For the text-containing cell, return its midpoint in (X, Y) coordinate format. 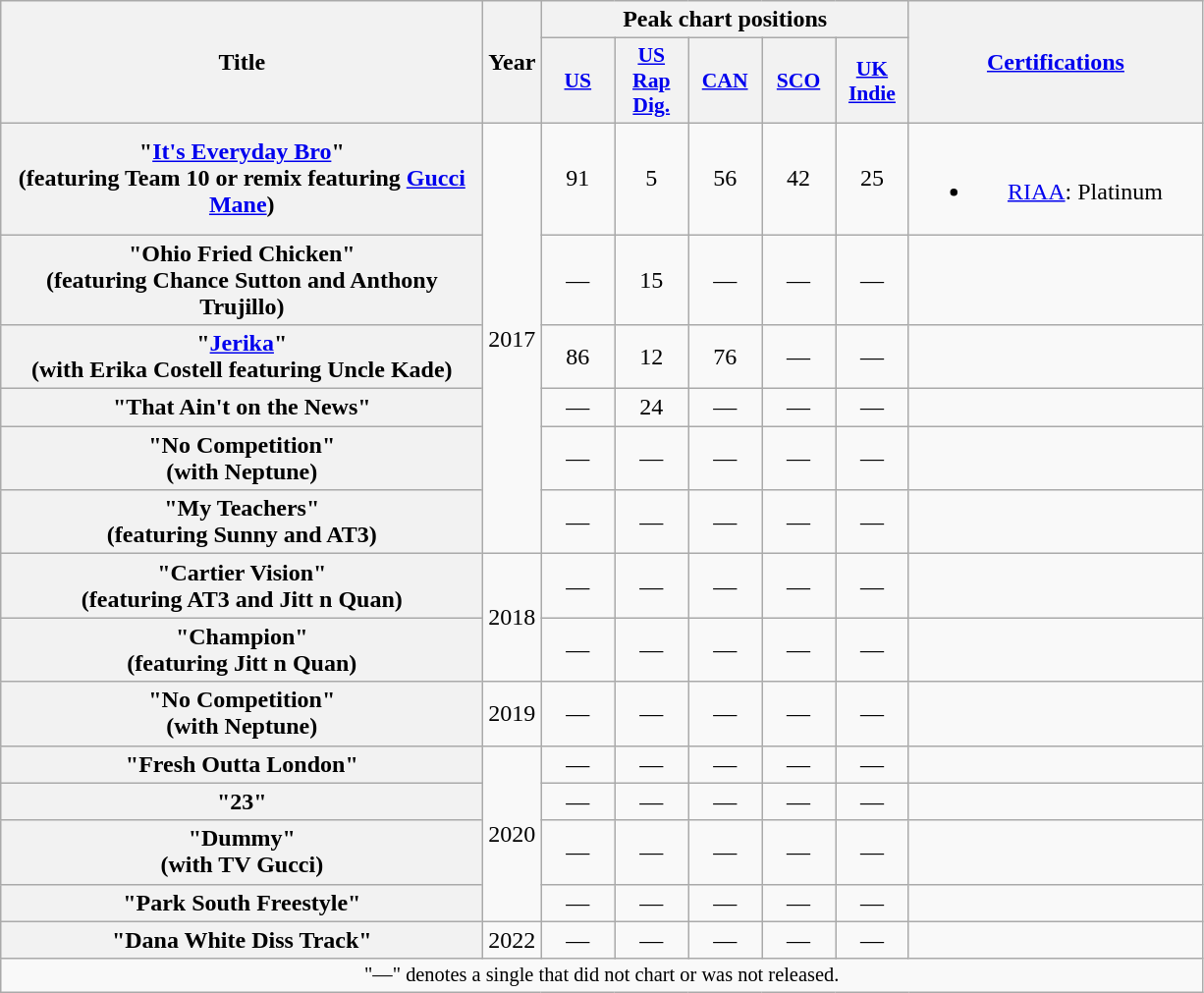
76 (725, 358)
"It's Everyday Bro"(featuring Team 10 or remix featuring Gucci Mane) (242, 179)
"Champion"(featuring Jitt n Quan) (242, 650)
2017 (513, 338)
"Dummy"(with TV Gucci) (242, 853)
2022 (513, 940)
91 (577, 179)
56 (725, 179)
"Fresh Outta London" (242, 764)
"That Ain't on the News" (242, 408)
2018 (513, 618)
"23" (242, 801)
USRapDig. (652, 81)
Year (513, 63)
US (577, 81)
SCO (799, 81)
15 (652, 279)
5 (652, 179)
25 (872, 179)
"—" denotes a single that did not chart or was not released. (602, 975)
86 (577, 358)
"Jerika"(with Erika Costell featuring Uncle Kade) (242, 358)
2020 (513, 833)
"Cartier Vision"(featuring AT3 and Jitt n Quan) (242, 585)
UK Indie (872, 81)
Certifications (1055, 63)
RIAA: Platinum (1055, 179)
"My Teachers"(featuring Sunny and AT3) (242, 523)
24 (652, 408)
Peak chart positions (725, 20)
12 (652, 358)
2019 (513, 713)
"Park South Freestyle" (242, 903)
Title (242, 63)
"Ohio Fried Chicken"(featuring Chance Sutton and Anthony Trujillo) (242, 279)
42 (799, 179)
CAN (725, 81)
"Dana White Diss Track" (242, 940)
